Detect which cell encompasses the target text, then output its [x, y] center coordinate. 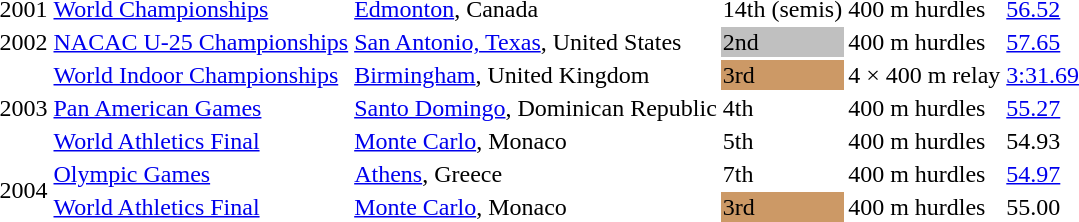
San Antonio, Texas, United States [536, 42]
7th [782, 174]
Birmingham, United Kingdom [536, 75]
Pan American Games [201, 108]
2nd [782, 42]
4 × 400 m relay [924, 75]
NACAC U-25 Championships [201, 42]
Olympic Games [201, 174]
World Indoor Championships [201, 75]
Athens, Greece [536, 174]
5th [782, 141]
Santo Domingo, Dominican Republic [536, 108]
4th [782, 108]
